Return [x, y] of the center of cell containing provided text 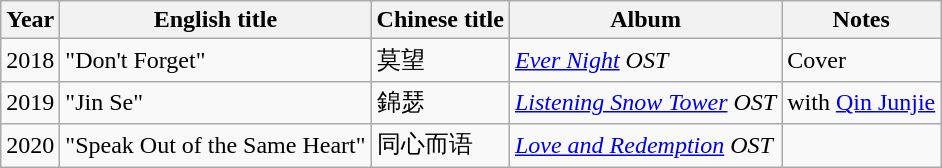
"Don't Forget" [216, 60]
English title [216, 20]
Listening Snow Tower OST [645, 102]
Album [645, 20]
with Qin Junjie [862, 102]
Year [30, 20]
Notes [862, 20]
2020 [30, 146]
Cover [862, 60]
Chinese title [440, 20]
2018 [30, 60]
"Speak Out of the Same Heart" [216, 146]
Love and Redemption OST [645, 146]
"Jin Se" [216, 102]
2019 [30, 102]
錦瑟 [440, 102]
莫望 [440, 60]
Ever Night OST [645, 60]
同心而语 [440, 146]
